For the text-containing cell, return its midpoint in (x, y) coordinate format. 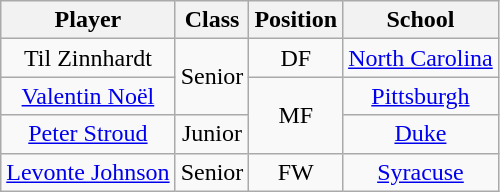
Levonte Johnson (88, 172)
MF (296, 115)
Peter Stroud (88, 134)
Junior (212, 134)
Valentin Noël (88, 96)
School (421, 20)
North Carolina (421, 58)
Duke (421, 134)
Player (88, 20)
FW (296, 172)
Class (212, 20)
Til Zinnhardt (88, 58)
Syracuse (421, 172)
DF (296, 58)
Position (296, 20)
Pittsburgh (421, 96)
